Locate the cell with the specified text and output its (x, y) center coordinate. 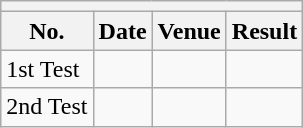
1st Test (47, 69)
No. (47, 31)
Date (122, 31)
2nd Test (47, 107)
Venue (189, 31)
Result (264, 31)
